Determine the (x, y) coordinate at the center of the cell enclosing the given text.  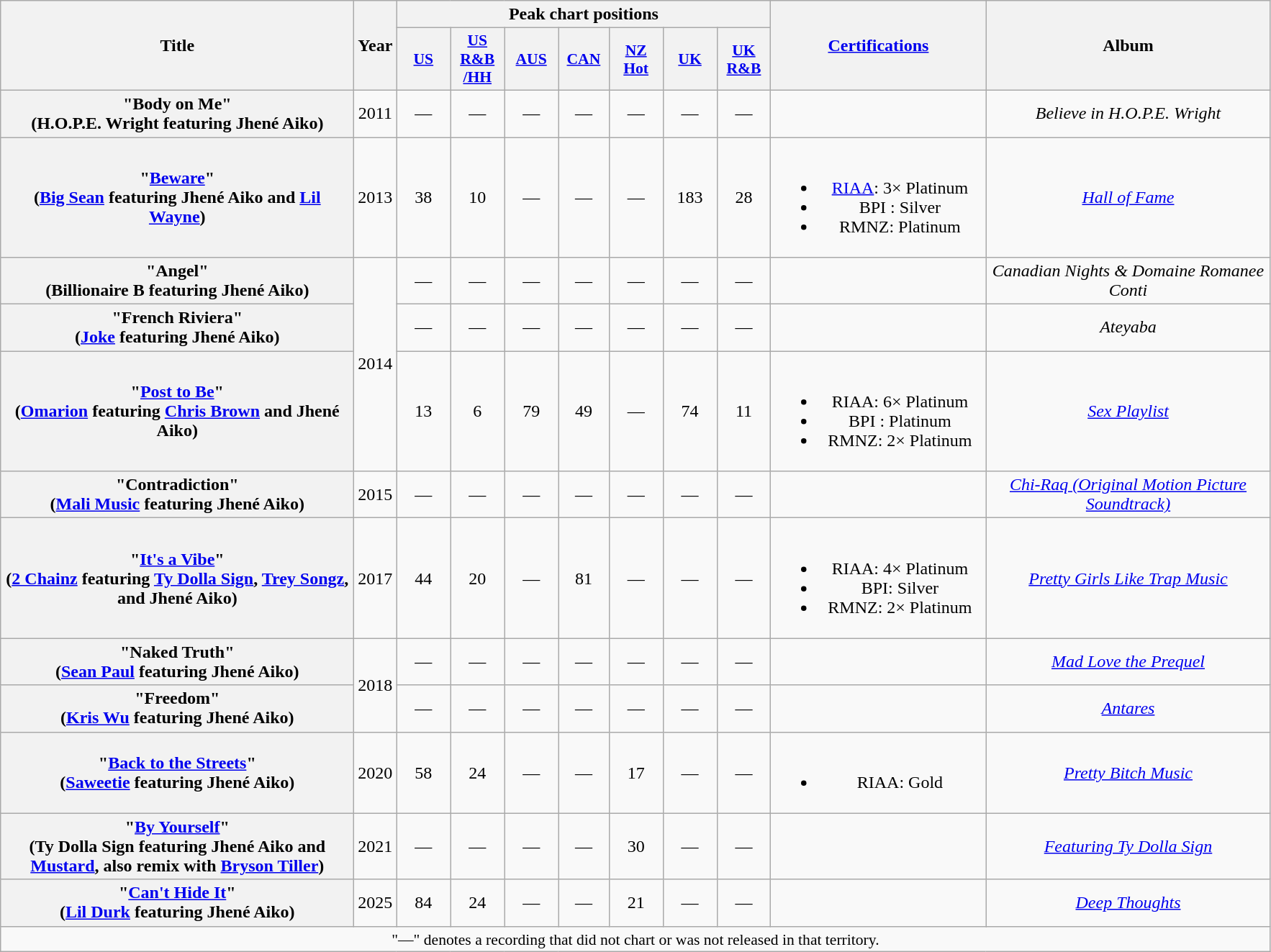
11 (744, 412)
Pretty Girls Like Trap Music (1128, 579)
Believe in H.O.P.E. Wright (1128, 114)
"Contradiction"(Mali Music featuring Jhené Aiko) (177, 495)
"Naked Truth"(Sean Paul featuring Jhené Aiko) (177, 662)
17 (636, 773)
"Freedom"(Kris Wu featuring Jhené Aiko) (177, 708)
"Body on Me"(H.O.P.E. Wright featuring Jhené Aiko) (177, 114)
84 (423, 902)
Canadian Nights & Domaine Romanee Conti (1128, 281)
2014 (376, 364)
Album (1128, 46)
Sex Playlist (1128, 412)
Year (376, 46)
"It's a Vibe"(2 Chainz featuring Ty Dolla Sign, Trey Songz, and Jhené Aiko) (177, 579)
Chi-Raq (Original Motion Picture Soundtrack) (1128, 495)
UK (689, 59)
10 (478, 197)
2011 (376, 114)
2025 (376, 902)
38 (423, 197)
Title (177, 46)
20 (478, 579)
"Can't Hide It"(Lil Durk featuring Jhené Aiko) (177, 902)
"Back to the Streets"(Saweetie featuring Jhené Aiko) (177, 773)
2018 (376, 685)
"Post to Be"(Omarion featuring Chris Brown and Jhené Aiko) (177, 412)
2015 (376, 495)
"By Yourself"(Ty Dolla Sign featuring Jhené Aiko and Mustard, also remix with Bryson Tiller) (177, 846)
RIAA: 3× PlatinumBPI : SilverRMNZ: Platinum (878, 197)
"—" denotes a recording that did not chart or was not released in that territory. (635, 939)
58 (423, 773)
28 (744, 197)
30 (636, 846)
Mad Love the Prequel (1128, 662)
44 (423, 579)
UK R&B (744, 59)
183 (689, 197)
2013 (376, 197)
2020 (376, 773)
6 (478, 412)
2017 (376, 579)
21 (636, 902)
Ateyaba (1128, 328)
Certifications (878, 46)
RIAA: 6× PlatinumBPI : PlatinumRMNZ: 2× Platinum (878, 412)
"Angel"(Billionaire B featuring Jhené Aiko) (177, 281)
Antares (1128, 708)
CAN (584, 59)
"Beware"(Big Sean featuring Jhené Aiko and Lil Wayne) (177, 197)
Pretty Bitch Music (1128, 773)
Featuring Ty Dolla Sign (1128, 846)
79 (531, 412)
13 (423, 412)
74 (689, 412)
USR&B/HH (478, 59)
"French Riviera"(Joke featuring Jhené Aiko) (177, 328)
NZHot (636, 59)
RIAA: 4× PlatinumBPI: SilverRMNZ: 2× Platinum (878, 579)
Hall of Fame (1128, 197)
Peak chart positions (584, 14)
2021 (376, 846)
RIAA: Gold (878, 773)
81 (584, 579)
US (423, 59)
49 (584, 412)
AUS (531, 59)
Deep Thoughts (1128, 902)
